Output the [x, y] coordinate of the center of the cell containing the given text.  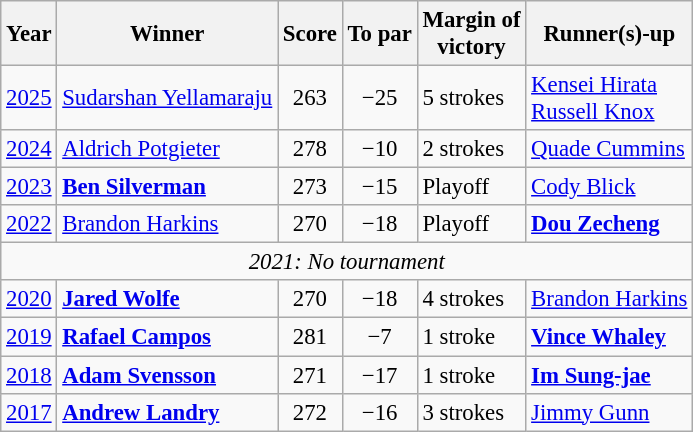
2 strokes [472, 149]
Year [29, 34]
263 [310, 98]
Adam Svensson [168, 375]
Dou Zecheng [610, 224]
2025 [29, 98]
2019 [29, 337]
281 [310, 337]
278 [310, 149]
Rafael Campos [168, 337]
Sudarshan Yellamaraju [168, 98]
Vince Whaley [610, 337]
Score [310, 34]
Runner(s)-up [610, 34]
2020 [29, 299]
2023 [29, 187]
2022 [29, 224]
Margin ofvictory [472, 34]
5 strokes [472, 98]
2018 [29, 375]
Andrew Landry [168, 412]
−17 [380, 375]
2024 [29, 149]
Aldrich Potgieter [168, 149]
−10 [380, 149]
Im Sung-jae [610, 375]
−16 [380, 412]
−7 [380, 337]
Jimmy Gunn [610, 412]
272 [310, 412]
4 strokes [472, 299]
2017 [29, 412]
To par [380, 34]
−15 [380, 187]
273 [310, 187]
3 strokes [472, 412]
Quade Cummins [610, 149]
Kensei Hirata Russell Knox [610, 98]
Cody Blick [610, 187]
Jared Wolfe [168, 299]
271 [310, 375]
−25 [380, 98]
Winner [168, 34]
Ben Silverman [168, 187]
2021: No tournament [347, 262]
